Provide the [X, Y] coordinate of the cell's center where the given text is located.  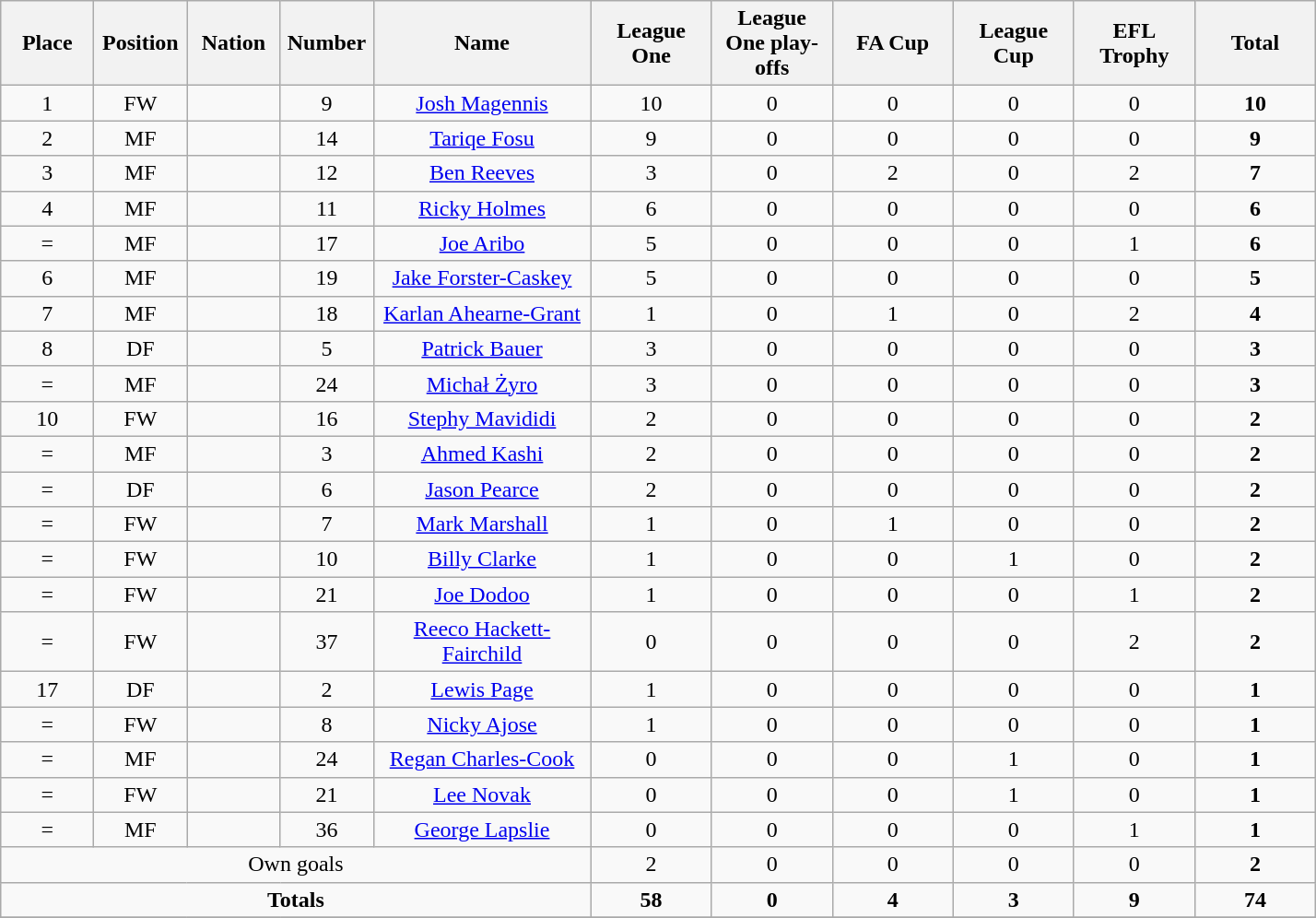
14 [326, 138]
Jason Pearce [482, 489]
Tariqe Fosu [482, 138]
FA Cup [892, 43]
Lee Novak [482, 794]
18 [326, 313]
League One [651, 43]
Total [1255, 43]
Josh Magennis [482, 103]
19 [326, 278]
EFL Trophy [1134, 43]
58 [651, 900]
Joe Aribo [482, 243]
Own goals [296, 865]
36 [326, 830]
Name [482, 43]
Karlan Ahearne-Grant [482, 313]
Nation [234, 43]
12 [326, 173]
Ben Reeves [482, 173]
16 [326, 418]
Jake Forster-Caskey [482, 278]
74 [1255, 900]
Michał Żyro [482, 383]
Position [140, 43]
Regan Charles-Cook [482, 759]
Ricky Holmes [482, 208]
11 [326, 208]
Place [48, 43]
Stephy Mavididi [482, 418]
Nicky Ajose [482, 724]
League Cup [1014, 43]
Number [326, 43]
Mark Marshall [482, 524]
Joe Dodoo [482, 594]
George Lapslie [482, 830]
League One play-offs [772, 43]
Reeco Hackett-Fairchild [482, 641]
Ahmed Kashi [482, 453]
Billy Clarke [482, 559]
Lewis Page [482, 689]
37 [326, 641]
Totals [296, 900]
Patrick Bauer [482, 348]
